Detect which cell encompasses the target text, then output its (X, Y) center coordinate. 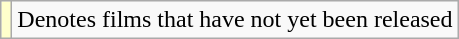
Denotes films that have not yet been released (235, 20)
